Determine the [x, y] coordinate at the center of the cell enclosing the given text.  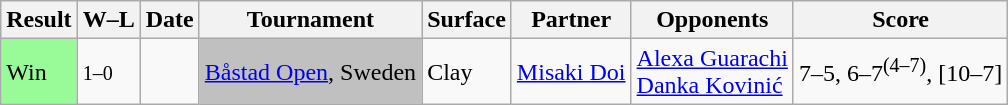
Partner [571, 20]
Score [900, 20]
Misaki Doi [571, 72]
1–0 [108, 72]
Date [170, 20]
Alexa Guarachi Danka Kovinić [712, 72]
Clay [467, 72]
Surface [467, 20]
Win [39, 72]
7–5, 6–7(4–7), [10–7] [900, 72]
Tournament [310, 20]
Result [39, 20]
W–L [108, 20]
Opponents [712, 20]
Båstad Open, Sweden [310, 72]
